Return [x, y] of the center of cell containing provided text 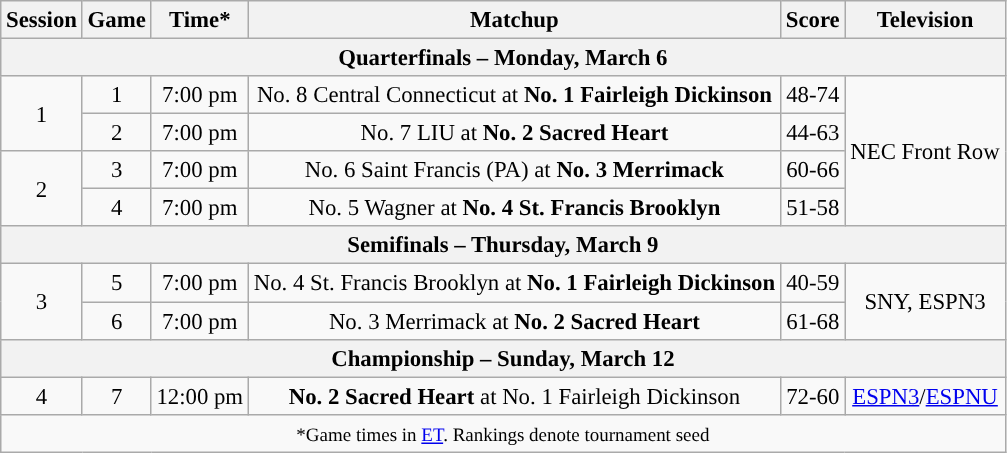
72-60 [812, 396]
Television [925, 20]
Time* [200, 20]
48-74 [812, 95]
No. 8 Central Connecticut at No. 1 Fairleigh Dickinson [514, 95]
7 [116, 396]
Quarterfinals – Monday, March 6 [503, 58]
60-66 [812, 170]
12:00 pm [200, 396]
Matchup [514, 20]
5 [116, 283]
Score [812, 20]
6 [116, 321]
NEC Front Row [925, 151]
Championship – Sunday, March 12 [503, 358]
No. 4 St. Francis Brooklyn at No. 1 Fairleigh Dickinson [514, 283]
*Game times in ET. Rankings denote tournament seed [503, 433]
44-63 [812, 133]
No. 6 Saint Francis (PA) at No. 3 Merrimack [514, 170]
No. 3 Merrimack at No. 2 Sacred Heart [514, 321]
No. 2 Sacred Heart at No. 1 Fairleigh Dickinson [514, 396]
Game [116, 20]
61-68 [812, 321]
40-59 [812, 283]
No. 7 LIU at No. 2 Sacred Heart [514, 133]
51-58 [812, 208]
Semifinals – Thursday, March 9 [503, 245]
No. 5 Wagner at No. 4 St. Francis Brooklyn [514, 208]
Session [42, 20]
ESPN3/ESPNU [925, 396]
SNY, ESPN3 [925, 302]
